Capture the cell that displays the provided text and extract its (x, y) central coordinate. 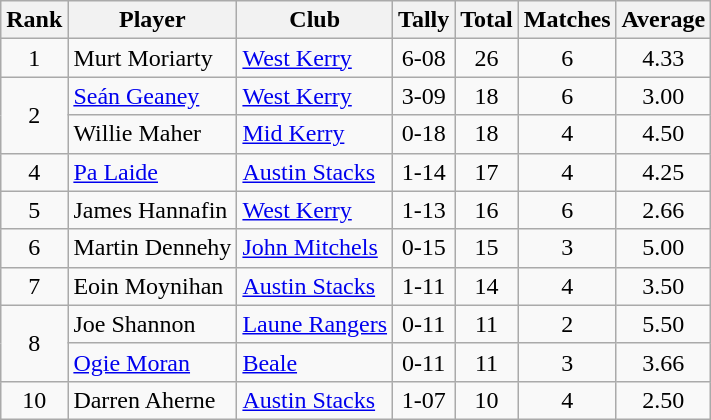
4.25 (664, 172)
Mid Kerry (315, 134)
James Hannafin (152, 210)
5.50 (664, 324)
2.50 (664, 400)
1-14 (424, 172)
16 (487, 210)
Willie Maher (152, 134)
Matches (567, 20)
Player (152, 20)
Total (487, 20)
3.50 (664, 286)
3.00 (664, 96)
Joe Shannon (152, 324)
5.00 (664, 248)
1-07 (424, 400)
Pa Laide (152, 172)
Ogie Moran (152, 362)
3.66 (664, 362)
26 (487, 58)
6-08 (424, 58)
Murt Moriarty (152, 58)
5 (34, 210)
3-09 (424, 96)
8 (34, 343)
1-11 (424, 286)
Club (315, 20)
1 (34, 58)
0-18 (424, 134)
2.66 (664, 210)
John Mitchels (315, 248)
4.33 (664, 58)
14 (487, 286)
Average (664, 20)
Martin Dennehy (152, 248)
Darren Aherne (152, 400)
Eoin Moynihan (152, 286)
Beale (315, 362)
7 (34, 286)
Tally (424, 20)
Seán Geaney (152, 96)
Rank (34, 20)
1-13 (424, 210)
4.50 (664, 134)
Laune Rangers (315, 324)
17 (487, 172)
15 (487, 248)
0-15 (424, 248)
